Find where the given text appears and provide that cell's center as (x, y) coordinate. 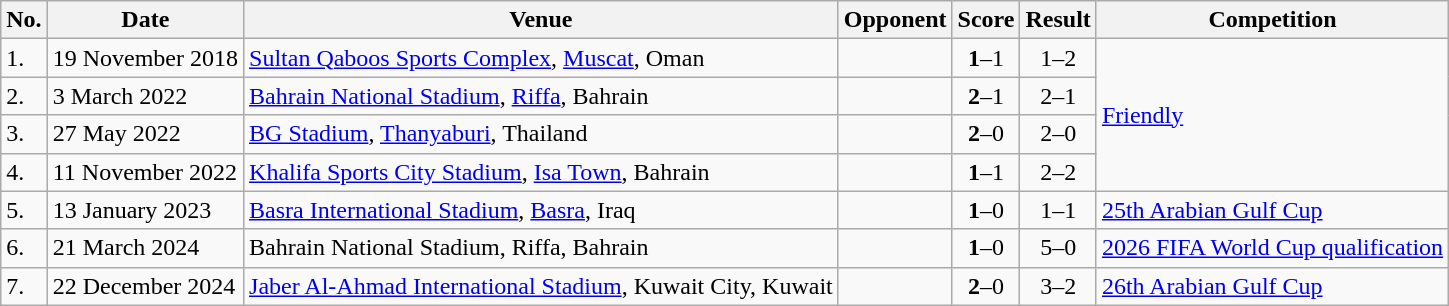
4. (24, 172)
BG Stadium, Thanyaburi, Thailand (542, 134)
19 November 2018 (145, 58)
21 March 2024 (145, 248)
No. (24, 20)
7. (24, 286)
5–0 (1058, 248)
13 January 2023 (145, 210)
1. (24, 58)
11 November 2022 (145, 172)
Sultan Qaboos Sports Complex, Muscat, Oman (542, 58)
Khalifa Sports City Stadium, Isa Town, Bahrain (542, 172)
Competition (1272, 20)
Jaber Al-Ahmad International Stadium, Kuwait City, Kuwait (542, 286)
6. (24, 248)
Venue (542, 20)
3–2 (1058, 286)
22 December 2024 (145, 286)
Result (1058, 20)
1–2 (1058, 58)
26th Arabian Gulf Cup (1272, 286)
2–2 (1058, 172)
3. (24, 134)
Friendly (1272, 115)
2. (24, 96)
27 May 2022 (145, 134)
5. (24, 210)
Basra International Stadium, Basra, Iraq (542, 210)
Opponent (895, 20)
2026 FIFA World Cup qualification (1272, 248)
Score (986, 20)
25th Arabian Gulf Cup (1272, 210)
Date (145, 20)
3 March 2022 (145, 96)
